For the text-containing cell, return its midpoint in [X, Y] coordinate format. 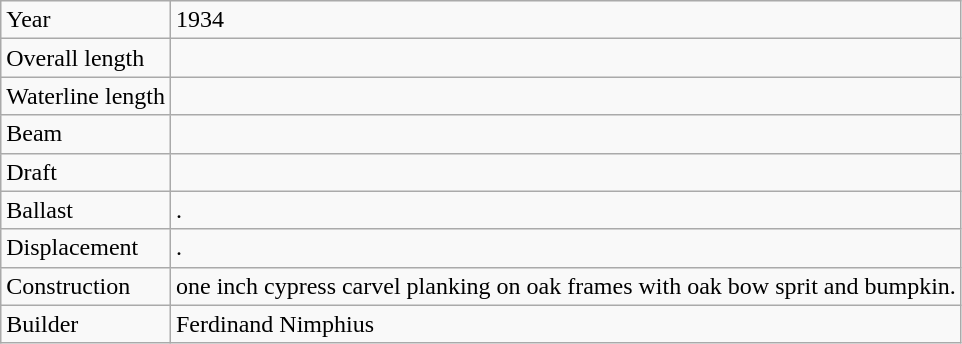
Overall length [86, 58]
Displacement [86, 248]
one inch cypress carvel planking on oak frames with oak bow sprit and bumpkin. [566, 286]
Waterline length [86, 96]
Draft [86, 172]
Ferdinand Nimphius [566, 324]
Construction [86, 286]
Ballast [86, 210]
Year [86, 20]
Builder [86, 324]
Beam [86, 134]
1934 [566, 20]
